Pinpoint the cell where the given text exists, returning its [X, Y] midpoint coordinate. 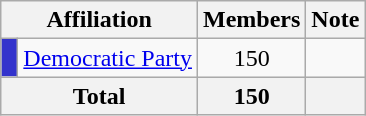
Affiliation [100, 20]
Members [251, 20]
Note [336, 20]
Democratic Party [108, 58]
Total [100, 96]
